Provide the (X, Y) coordinate of the cell's center where the given text is located.  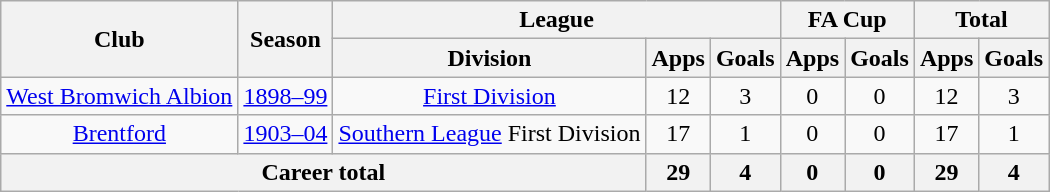
1903–04 (286, 134)
1898–99 (286, 96)
Southern League First Division (490, 134)
Brentford (120, 134)
Season (286, 39)
First Division (490, 96)
FA Cup (847, 20)
West Bromwich Albion (120, 96)
Club (120, 39)
League (556, 20)
Career total (324, 172)
Division (490, 58)
Total (981, 20)
